Determine the (X, Y) coordinate at the center of the cell enclosing the given text.  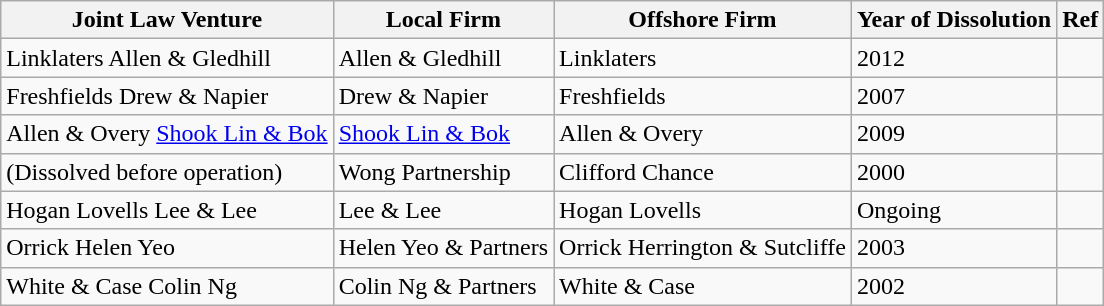
2003 (954, 248)
Linklaters (703, 58)
Wong Partnership (443, 172)
Allen & Overy (703, 134)
Year of Dissolution (954, 20)
White & Case (703, 286)
Hogan Lovells Lee & Lee (167, 210)
2002 (954, 286)
Hogan Lovells (703, 210)
Ongoing (954, 210)
Offshore Firm (703, 20)
Drew & Napier (443, 96)
2012 (954, 58)
Orrick Herrington & Sutcliffe (703, 248)
White & Case Colin Ng (167, 286)
Colin Ng & Partners (443, 286)
Orrick Helen Yeo (167, 248)
Allen & Overy Shook Lin & Bok (167, 134)
Joint Law Venture (167, 20)
Local Firm (443, 20)
2007 (954, 96)
Ref (1080, 20)
2009 (954, 134)
Shook Lin & Bok (443, 134)
Freshfields (703, 96)
Helen Yeo & Partners (443, 248)
Allen & Gledhill (443, 58)
2000 (954, 172)
(Dissolved before operation) (167, 172)
Linklaters Allen & Gledhill (167, 58)
Clifford Chance (703, 172)
Freshfields Drew & Napier (167, 96)
Lee & Lee (443, 210)
